Identify which cell holds the provided text, then report its (X, Y) central coordinate. 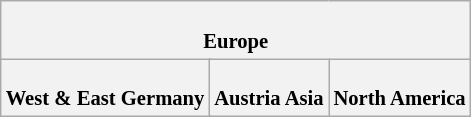
North America (399, 87)
West & East Germany (106, 87)
Austria Asia (268, 87)
Europe (236, 29)
